Scan for the cell matching the given text and deliver its (X, Y) coordinate at center. 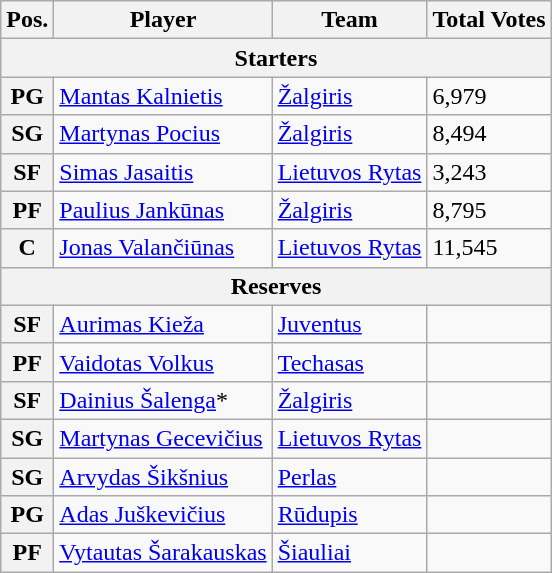
Mantas Kalnietis (163, 96)
Simas Jasaitis (163, 172)
8,795 (489, 210)
6,979 (489, 96)
Techasas (350, 362)
Martynas Gecevičius (163, 438)
8,494 (489, 134)
Vaidotas Volkus (163, 362)
Vytautas Šarakauskas (163, 553)
Pos. (28, 20)
Aurimas Kieža (163, 324)
Martynas Pocius (163, 134)
Team (350, 20)
Starters (276, 58)
Perlas (350, 477)
Player (163, 20)
3,243 (489, 172)
Reserves (276, 286)
11,545 (489, 248)
Dainius Šalenga* (163, 400)
C (28, 248)
Adas Juškevičius (163, 515)
Šiauliai (350, 553)
Paulius Jankūnas (163, 210)
Jonas Valančiūnas (163, 248)
Total Votes (489, 20)
Juventus (350, 324)
Rūdupis (350, 515)
Arvydas Šikšnius (163, 477)
